For the text-containing cell, return its midpoint in [X, Y] coordinate format. 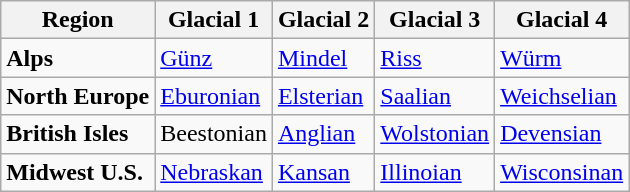
Riss [435, 58]
Devensian [562, 134]
Glacial 2 [323, 20]
Elsterian [323, 96]
Weichselian [562, 96]
Glacial 1 [214, 20]
Illinoian [435, 172]
Wolstonian [435, 134]
Anglian [323, 134]
Glacial 4 [562, 20]
Saalian [435, 96]
Kansan [323, 172]
Region [78, 20]
Günz [214, 58]
Mindel [323, 58]
Glacial 3 [435, 20]
Eburonian [214, 96]
North Europe [78, 96]
Beestonian [214, 134]
Alps [78, 58]
British Isles [78, 134]
Midwest U.S. [78, 172]
Nebraskan [214, 172]
Wisconsinan [562, 172]
Würm [562, 58]
